Detect which cell encompasses the target text, then output its [x, y] center coordinate. 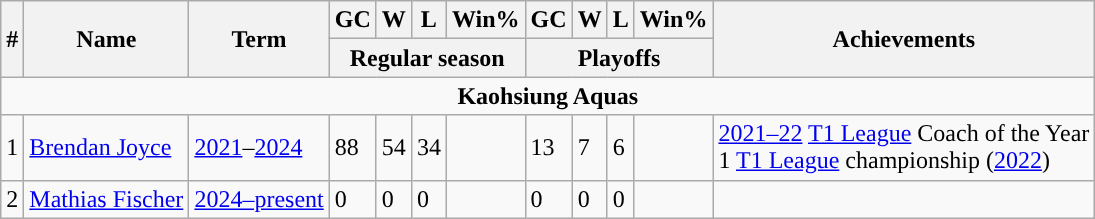
Achievements [904, 39]
# [12, 39]
2024–present [259, 199]
88 [352, 148]
2021–22 T1 League Coach of the Year1 T1 League championship (2022) [904, 148]
7 [590, 148]
13 [548, 148]
6 [620, 148]
2021–2024 [259, 148]
Playoffs [619, 58]
1 [12, 148]
Kaohsiung Aquas [548, 96]
Mathias Fischer [106, 199]
2 [12, 199]
Brendan Joyce [106, 148]
Term [259, 39]
Regular season [427, 58]
34 [428, 148]
54 [394, 148]
Name [106, 39]
